For the text-containing cell, return its midpoint in (X, Y) coordinate format. 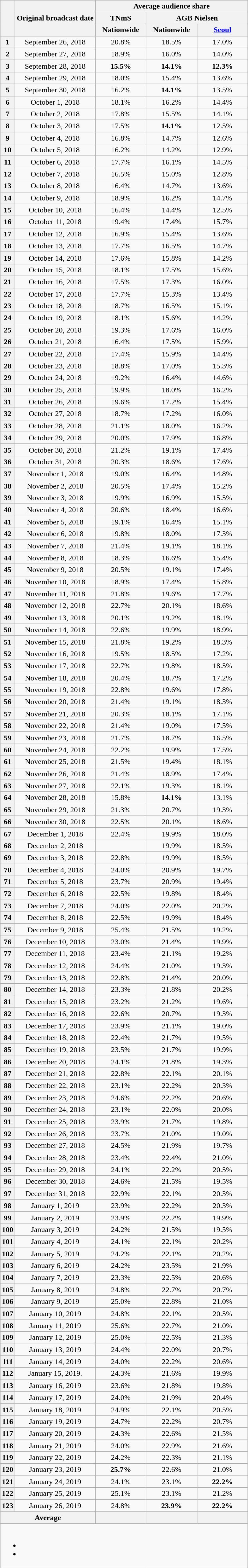
1 (8, 42)
102 (8, 1253)
November 16, 2018 (56, 654)
39 (8, 498)
37 (8, 474)
59 (8, 738)
October 20, 2018 (56, 330)
December 27, 2018 (56, 1146)
December 24, 2018 (56, 1110)
January 9, 2019 (56, 1302)
January 16, 2019 (56, 1386)
33 (8, 426)
81 (8, 1002)
October 12, 2018 (56, 234)
December 29, 2018 (56, 1170)
December 25, 2018 (56, 1122)
January 22, 2019 (56, 1458)
63 (8, 786)
January 10, 2019 (56, 1314)
23 (8, 306)
November 15, 2018 (56, 642)
November 20, 2018 (56, 702)
January 15, 2019. (56, 1374)
14.6% (222, 378)
53 (8, 666)
December 30, 2018 (56, 1182)
23.6% (121, 1386)
December 17, 2018 (56, 1026)
December 15, 2018 (56, 1002)
December 10, 2018 (56, 942)
57 (8, 714)
14 (8, 198)
68 (8, 846)
100 (8, 1230)
December 21, 2018 (56, 1074)
11 (8, 162)
113 (8, 1386)
November 22, 2018 (56, 726)
October 25, 2018 (56, 390)
21 (8, 282)
December 18, 2018 (56, 1038)
119 (8, 1458)
December 8, 2018 (56, 918)
34 (8, 438)
71 (8, 882)
58 (8, 726)
103 (8, 1266)
72 (8, 894)
25.7% (121, 1470)
78 (8, 966)
November 30, 2018 (56, 822)
66 (8, 822)
20.8% (121, 42)
November 26, 2018 (56, 774)
22 (8, 294)
December 14, 2018 (56, 990)
October 1, 2018 (56, 102)
November 3, 2018 (56, 498)
November 29, 2018 (56, 810)
77 (8, 954)
January 26, 2019 (56, 1506)
25.1% (121, 1494)
September 30, 2018 (56, 90)
October 29, 2018 (56, 438)
104 (8, 1278)
111 (8, 1362)
September 27, 2018 (56, 54)
January 6, 2019 (56, 1266)
97 (8, 1194)
November 4, 2018 (56, 510)
September 28, 2018 (56, 66)
October 18, 2018 (56, 306)
60 (8, 750)
October 22, 2018 (56, 354)
25.4% (121, 930)
October 14, 2018 (56, 258)
13.4% (222, 294)
January 25, 2019 (56, 1494)
Average (48, 1518)
November 21, 2018 (56, 714)
January 24, 2019 (56, 1482)
118 (8, 1446)
36 (8, 462)
35 (8, 450)
24 (8, 318)
47 (8, 594)
November 12, 2018 (56, 606)
84 (8, 1038)
3 (8, 66)
January 20, 2019 (56, 1433)
98 (8, 1206)
67 (8, 834)
November 5, 2018 (56, 522)
December 13, 2018 (56, 978)
86 (8, 1062)
32 (8, 414)
23.2% (121, 1002)
November 14, 2018 (56, 630)
October 2, 2018 (56, 114)
7 (8, 114)
October 31, 2018 (56, 462)
January 11, 2019 (56, 1326)
30 (8, 390)
52 (8, 654)
91 (8, 1122)
73 (8, 906)
110 (8, 1350)
16.1% (172, 162)
89 (8, 1098)
December 11, 2018 (56, 954)
15.7% (222, 222)
January 14, 2019 (56, 1362)
November 28, 2018 (56, 798)
12.3% (222, 66)
41 (8, 522)
12 (8, 174)
107 (8, 1314)
24.7% (121, 1421)
116 (8, 1421)
62 (8, 774)
November 9, 2018 (56, 570)
22.3% (172, 1458)
25 (8, 330)
114 (8, 1397)
December 9, 2018 (56, 930)
75 (8, 930)
16 (8, 222)
November 1, 2018 (56, 474)
December 26, 2018 (56, 1134)
44 (8, 558)
82 (8, 1014)
November 25, 2018 (56, 762)
December 28, 2018 (56, 1158)
Average audience share (172, 6)
October 27, 2018 (56, 414)
October 17, 2018 (56, 294)
October 3, 2018 (56, 126)
6 (8, 102)
December 12, 2018 (56, 966)
October 19, 2018 (56, 318)
51 (8, 642)
106 (8, 1302)
8 (8, 126)
87 (8, 1074)
November 10, 2018 (56, 582)
15.2% (222, 486)
November 2, 2018 (56, 486)
24.5% (121, 1146)
93 (8, 1146)
October 9, 2018 (56, 198)
48 (8, 606)
October 5, 2018 (56, 150)
92 (8, 1134)
January 2, 2019 (56, 1218)
January 17, 2019 (56, 1397)
October 21, 2018 (56, 342)
94 (8, 1158)
November 17, 2018 (56, 666)
October 28, 2018 (56, 426)
November 19, 2018 (56, 690)
December 5, 2018 (56, 882)
October 30, 2018 (56, 450)
12.9% (222, 150)
October 10, 2018 (56, 210)
112 (8, 1374)
November 23, 2018 (56, 738)
65 (8, 810)
October 15, 2018 (56, 270)
4 (8, 78)
117 (8, 1433)
38 (8, 486)
20 (8, 270)
October 4, 2018 (56, 138)
December 22, 2018 (56, 1086)
October 26, 2018 (56, 402)
Seoul (222, 30)
80 (8, 990)
December 1, 2018 (56, 834)
31 (8, 402)
September 29, 2018 (56, 78)
29 (8, 378)
49 (8, 618)
November 18, 2018 (56, 678)
November 27, 2018 (56, 786)
96 (8, 1182)
25.6% (121, 1326)
85 (8, 1050)
January 23, 2019 (56, 1470)
November 11, 2018 (56, 594)
109 (8, 1338)
13.5% (222, 90)
December 6, 2018 (56, 894)
17 (8, 234)
14.8% (222, 474)
64 (8, 798)
January 5, 2019 (56, 1253)
120 (8, 1470)
42 (8, 534)
October 24, 2018 (56, 378)
December 31, 2018 (56, 1194)
122 (8, 1494)
January 7, 2019 (56, 1278)
September 26, 2018 (56, 42)
December 19, 2018 (56, 1050)
October 6, 2018 (56, 162)
69 (8, 858)
January 19, 2019 (56, 1421)
45 (8, 570)
January 3, 2019 (56, 1230)
88 (8, 1086)
January 4, 2019 (56, 1241)
5 (8, 90)
AGB Nielsen (197, 18)
December 23, 2018 (56, 1098)
December 4, 2018 (56, 870)
December 3, 2018 (56, 858)
90 (8, 1110)
121 (8, 1482)
9 (8, 138)
79 (8, 978)
10 (8, 150)
27 (8, 354)
November 13, 2018 (56, 618)
46 (8, 582)
17.9% (172, 438)
2 (8, 54)
January 13, 2019 (56, 1350)
14.5% (222, 162)
January 18, 2019 (56, 1409)
43 (8, 546)
61 (8, 762)
October 11, 2018 (56, 222)
December 20, 2018 (56, 1062)
13.1% (222, 798)
14.0% (222, 54)
24.9% (121, 1409)
76 (8, 942)
105 (8, 1290)
November 24, 2018 (56, 750)
January 1, 2019 (56, 1206)
101 (8, 1241)
26 (8, 342)
74 (8, 918)
54 (8, 678)
January 21, 2019 (56, 1446)
January 12, 2019 (56, 1338)
18 (8, 246)
15.0% (172, 174)
January 8, 2019 (56, 1290)
October 23, 2018 (56, 366)
12.6% (222, 138)
November 7, 2018 (56, 546)
83 (8, 1026)
October 7, 2018 (56, 174)
40 (8, 510)
99 (8, 1218)
95 (8, 1170)
15 (8, 210)
17.1% (222, 714)
December 2, 2018 (56, 846)
19 (8, 258)
12.8% (222, 174)
123 (8, 1506)
November 8, 2018 (56, 558)
13 (8, 186)
50 (8, 630)
108 (8, 1326)
55 (8, 690)
TNmS (121, 18)
October 8, 2018 (56, 186)
28 (8, 366)
October 16, 2018 (56, 282)
23.0% (121, 942)
115 (8, 1409)
Original broadcast date (56, 18)
December 7, 2018 (56, 906)
18.8% (121, 366)
56 (8, 702)
70 (8, 870)
November 6, 2018 (56, 534)
December 16, 2018 (56, 1014)
October 13, 2018 (56, 246)
